Capture the cell that displays the provided text and extract its [X, Y] central coordinate. 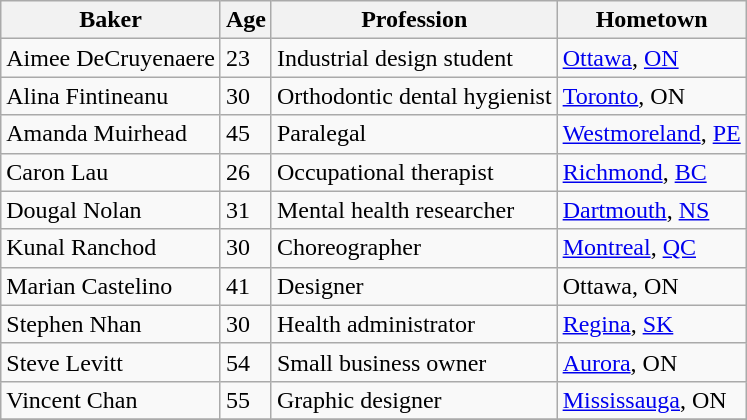
Designer [414, 286]
Choreographer [414, 248]
Industrial design student [414, 58]
Orthodontic dental hygienist [414, 96]
Montreal, QC [652, 248]
Occupational therapist [414, 172]
Kunal Ranchod [111, 248]
Health administrator [414, 324]
Alina Fintineanu [111, 96]
Richmond, BC [652, 172]
Paralegal [414, 134]
Caron Lau [111, 172]
Hometown [652, 20]
Regina, SK [652, 324]
Aurora, ON [652, 362]
41 [246, 286]
Graphic designer [414, 400]
55 [246, 400]
Dartmouth, NS [652, 210]
45 [246, 134]
54 [246, 362]
Baker [111, 20]
Amanda Muirhead [111, 134]
Profession [414, 20]
Mental health researcher [414, 210]
Stephen Nhan [111, 324]
Marian Castelino [111, 286]
Aimee DeCruyenaere [111, 58]
Dougal Nolan [111, 210]
Small business owner [414, 362]
23 [246, 58]
Vincent Chan [111, 400]
Steve Levitt [111, 362]
26 [246, 172]
Age [246, 20]
Westmoreland, PE [652, 134]
31 [246, 210]
Toronto, ON [652, 96]
Mississauga, ON [652, 400]
